Locate the cell with the specified text and output its [X, Y] center coordinate. 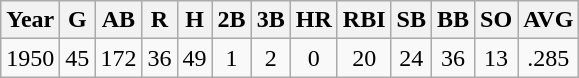
24 [411, 58]
13 [496, 58]
0 [314, 58]
RBI [364, 20]
45 [78, 58]
2B [232, 20]
49 [194, 58]
.285 [548, 58]
HR [314, 20]
2 [270, 58]
SB [411, 20]
AVG [548, 20]
AB [118, 20]
SO [496, 20]
1 [232, 58]
BB [452, 20]
R [160, 20]
Year [30, 20]
3B [270, 20]
H [194, 20]
G [78, 20]
20 [364, 58]
1950 [30, 58]
172 [118, 58]
